Return the [x, y] coordinate for the center point of the cell that contains the specified text.  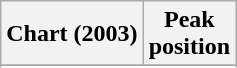
Chart (2003) [72, 34]
Peakposition [189, 34]
